From the cell containing the given text, extract its center point as [x, y] coordinate. 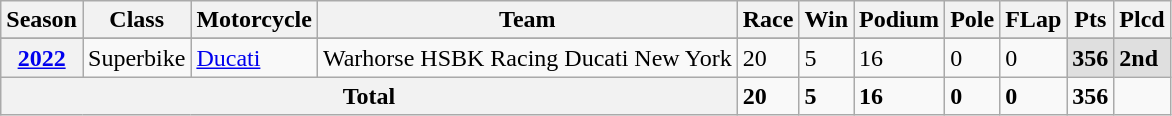
Win [826, 20]
Warhorse HSBK Racing Ducati New York [527, 58]
Podium [900, 20]
Race [768, 20]
FLap [1034, 20]
Superbike [136, 58]
Ducati [254, 58]
2022 [42, 58]
Total [369, 96]
Motorcycle [254, 20]
Plcd [1142, 20]
Pts [1090, 20]
Team [527, 20]
Pole [972, 20]
2nd [1142, 58]
Class [136, 20]
Season [42, 20]
